Scan for the cell matching the given text and deliver its (x, y) coordinate at center. 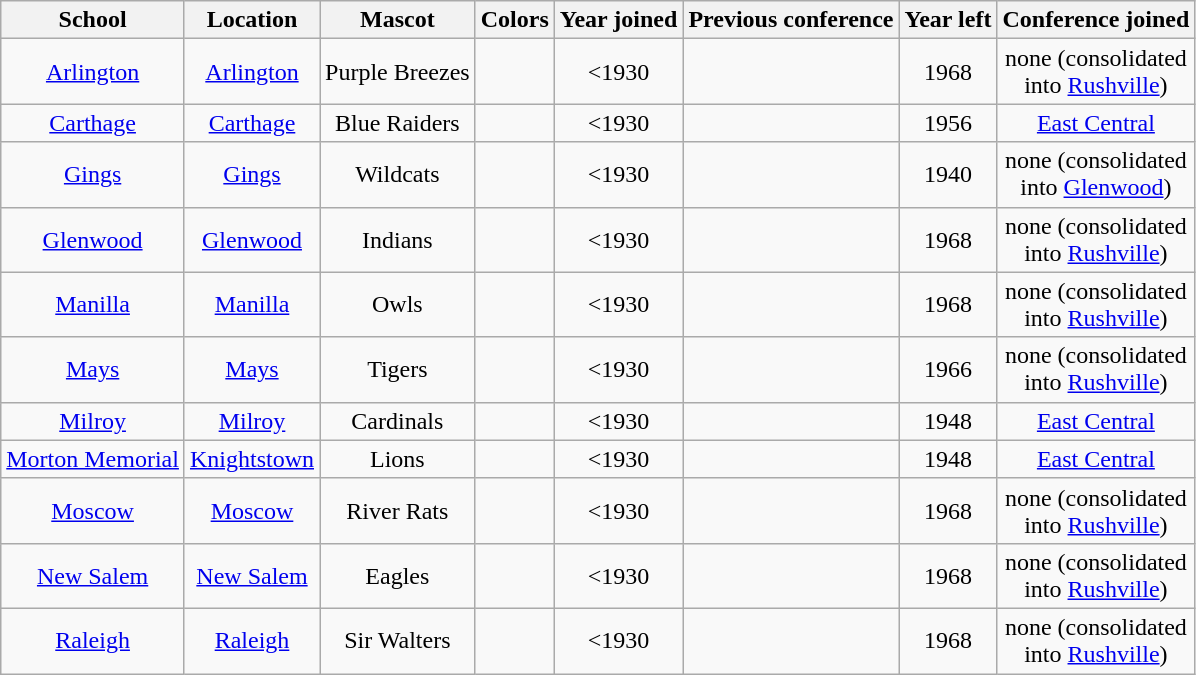
Year left (948, 20)
Wildcats (398, 174)
Eagles (398, 576)
Owls (398, 304)
Indians (398, 240)
River Rats (398, 510)
Mascot (398, 20)
Lions (398, 459)
Previous conference (791, 20)
Knightstown (252, 459)
1940 (948, 174)
Cardinals (398, 421)
none (consolidatedinto Glenwood) (1096, 174)
School (93, 20)
Sir Walters (398, 640)
Location (252, 20)
Blue Raiders (398, 123)
Tigers (398, 370)
1966 (948, 370)
Morton Memorial (93, 459)
Year joined (618, 20)
Purple Breezes (398, 72)
Colors (514, 20)
1956 (948, 123)
Conference joined (1096, 20)
